Extract the (x, y) coordinate from the center of the cell holding the provided text.  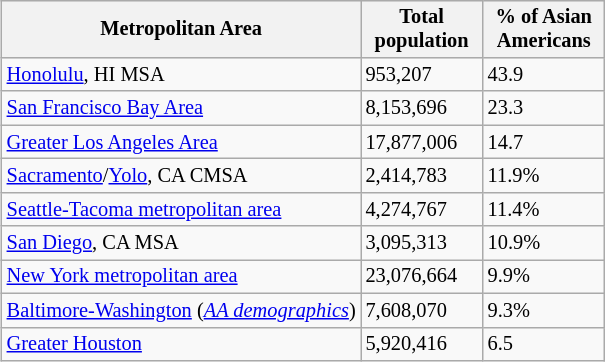
4,274,767 (422, 209)
7,608,070 (422, 310)
Baltimore-Washington (AA demographics) (182, 310)
2,414,783 (422, 176)
14.7 (544, 142)
11.9% (544, 176)
San Diego, CA MSA (182, 243)
5,920,416 (422, 344)
8,153,696 (422, 108)
Honolulu, HI MSA (182, 75)
9.3% (544, 310)
3,095,313 (422, 243)
Total population (422, 29)
Greater Los Angeles Area (182, 142)
23.3 (544, 108)
953,207 (422, 75)
17,877,006 (422, 142)
23,076,664 (422, 277)
6.5 (544, 344)
% of Asian Americans (544, 29)
Greater Houston (182, 344)
Sacramento/Yolo, CA CMSA (182, 176)
San Francisco Bay Area (182, 108)
Metropolitan Area (182, 29)
9.9% (544, 277)
10.9% (544, 243)
Seattle-Tacoma metropolitan area (182, 209)
11.4% (544, 209)
43.9 (544, 75)
New York metropolitan area (182, 277)
